Pinpoint the cell where the given text exists, returning its [x, y] midpoint coordinate. 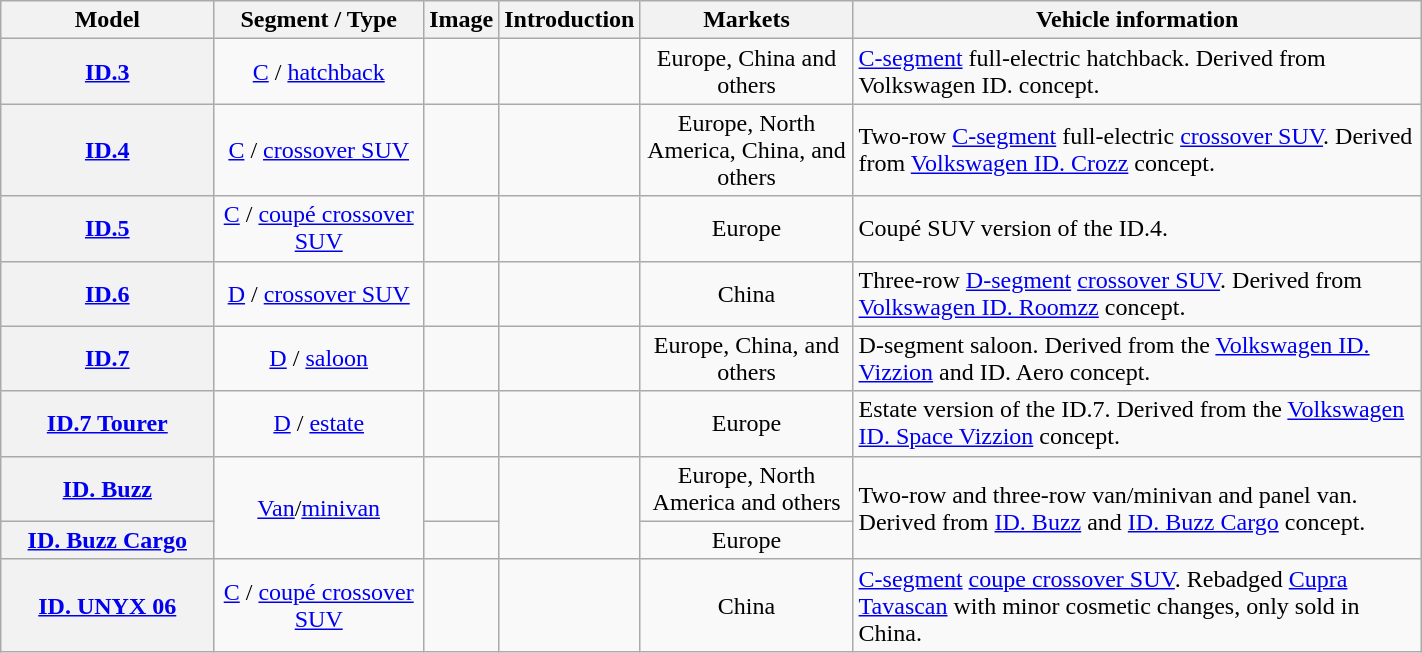
ID. Buzz [108, 488]
D-segment saloon. Derived from the Volkswagen ID. Vizzion and ID. Aero concept. [1137, 358]
ID.7 [108, 358]
Image [462, 20]
C / hatchback [319, 72]
C-segment full-electric hatchback. Derived from Volkswagen ID. concept. [1137, 72]
Introduction [570, 20]
ID.4 [108, 150]
Van/minivan [319, 508]
Three-row D-segment crossover SUV. Derived from Volkswagen ID. Roomzz concept. [1137, 294]
Europe, China and others [746, 72]
D / crossover SUV [319, 294]
ID. UNYX 06 [108, 605]
Segment / Type [319, 20]
Europe, North America, China, and others [746, 150]
Europe, North America and others [746, 488]
Model [108, 20]
ID.7 Tourer [108, 424]
C-segment coupe crossover SUV. Rebadged Cupra Tavascan with minor cosmetic changes, only sold in China. [1137, 605]
D / saloon [319, 358]
Coupé SUV version of the ID.4. [1137, 228]
Markets [746, 20]
D / estate [319, 424]
Vehicle information [1137, 20]
ID.3 [108, 72]
ID.5 [108, 228]
C / crossover SUV [319, 150]
ID.6 [108, 294]
ID. Buzz Cargo [108, 540]
Two-row and three-row van/minivan and panel van. Derived from ID. Buzz and ID. Buzz Cargo concept. [1137, 508]
Europe, China, and others [746, 358]
Estate version of the ID.7. Derived from the Volkswagen ID. Space Vizzion concept. [1137, 424]
Two-row C-segment full-electric crossover SUV. Derived from Volkswagen ID. Crozz concept. [1137, 150]
